Find where the given text appears and provide that cell's center as [X, Y] coordinate. 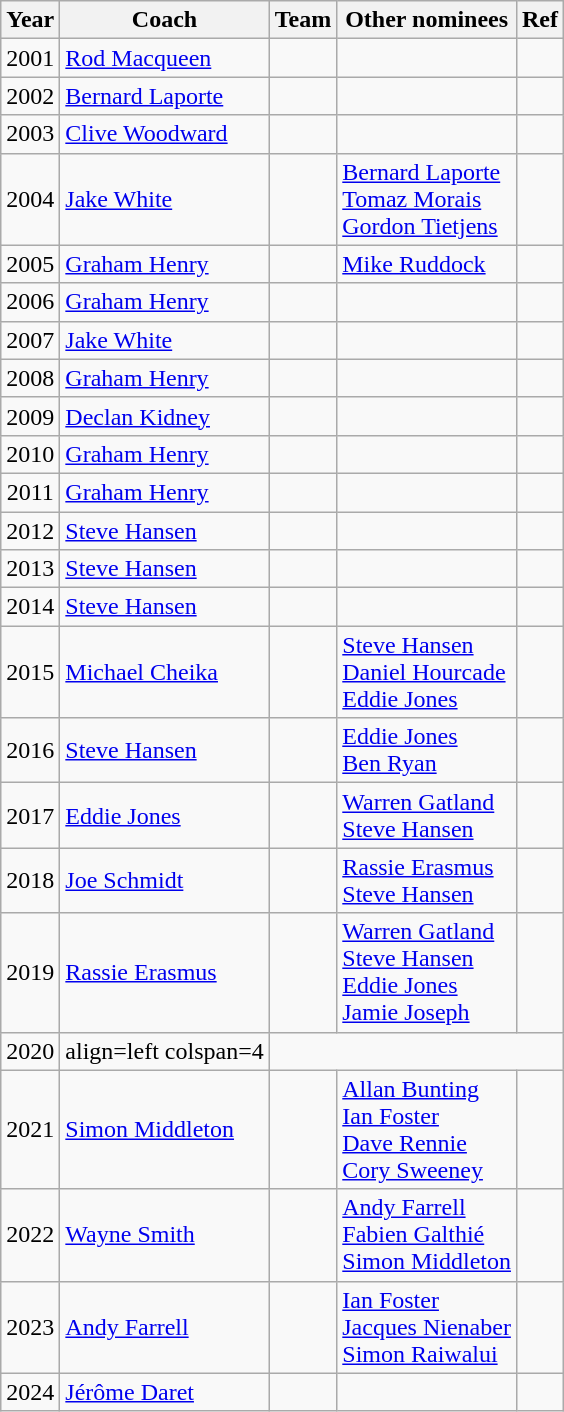
2017 [30, 816]
2001 [30, 58]
Allan Bunting Ian Foster Dave Rennie Cory Sweeney [427, 1130]
2009 [30, 416]
Andy Farrell [164, 1327]
Steve Hansen Daniel Hourcade Eddie Jones [427, 672]
2011 [30, 492]
2003 [30, 134]
2022 [30, 1235]
Other nominees [427, 20]
Andy Farrell Fabien Galthié Simon Middleton [427, 1235]
Warren Gatland Steve Hansen [427, 816]
Rod Macqueen [164, 58]
Team [303, 20]
2016 [30, 750]
Clive Woodward [164, 134]
Simon Middleton [164, 1130]
2006 [30, 302]
2005 [30, 264]
Year [30, 20]
2020 [30, 1051]
2021 [30, 1130]
Michael Cheika [164, 672]
2012 [30, 531]
Jérôme Daret [164, 1392]
Rassie Erasmus [164, 972]
2010 [30, 454]
Ian Foster Jacques Nienaber Simon Raiwalui [427, 1327]
2007 [30, 340]
2013 [30, 569]
align=left colspan=4 [164, 1051]
Declan Kidney [164, 416]
Wayne Smith [164, 1235]
2002 [30, 96]
Bernard Laporte [164, 96]
Bernard Laporte Tomaz Morais Gordon Tietjens [427, 199]
2015 [30, 672]
Mike Ruddock [427, 264]
2018 [30, 880]
2019 [30, 972]
Warren Gatland Steve Hansen Eddie Jones Jamie Joseph [427, 972]
2023 [30, 1327]
2008 [30, 378]
2004 [30, 199]
Coach [164, 20]
Joe Schmidt [164, 880]
2024 [30, 1392]
2014 [30, 607]
Eddie Jones Ben Ryan [427, 750]
Ref [540, 20]
Rassie Erasmus Steve Hansen [427, 880]
Eddie Jones [164, 816]
